Scan for the cell matching the given text and deliver its (X, Y) coordinate at center. 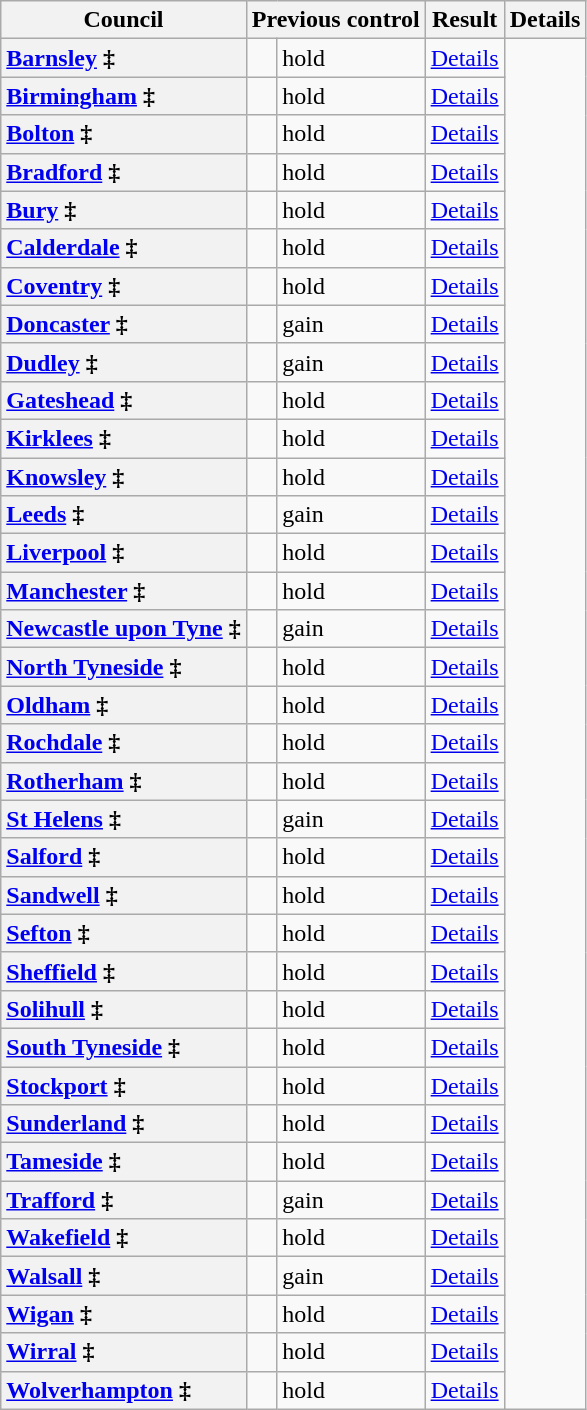
Bradford ‡ (124, 172)
Leeds ‡ (124, 515)
St Helens ‡ (124, 819)
Council (124, 20)
Salford ‡ (124, 857)
Wirral ‡ (124, 1352)
Barnsley ‡ (124, 58)
Walsall ‡ (124, 1276)
Bolton ‡ (124, 134)
North Tyneside ‡ (124, 667)
Calderdale ‡ (124, 248)
Sheffield ‡ (124, 971)
Gateshead ‡ (124, 400)
Rochdale ‡ (124, 743)
Liverpool ‡ (124, 553)
Rotherham ‡ (124, 781)
South Tyneside ‡ (124, 1047)
Result (464, 20)
Dudley ‡ (124, 362)
Wolverhampton ‡ (124, 1390)
Sandwell ‡ (124, 895)
Tameside ‡ (124, 1162)
Wakefield ‡ (124, 1238)
Previous control (336, 20)
Sunderland ‡ (124, 1124)
Knowsley ‡ (124, 477)
Solihull ‡ (124, 1009)
Trafford ‡ (124, 1200)
Newcastle upon Tyne ‡ (124, 629)
Wigan ‡ (124, 1314)
Bury ‡ (124, 210)
Manchester ‡ (124, 591)
Kirklees ‡ (124, 438)
Stockport ‡ (124, 1085)
Doncaster ‡ (124, 324)
Birmingham ‡ (124, 96)
Coventry ‡ (124, 286)
Oldham ‡ (124, 705)
Sefton ‡ (124, 933)
